Detect which cell encompasses the target text, then output its (X, Y) center coordinate. 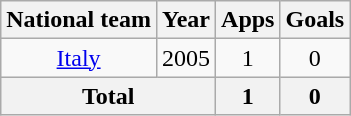
Italy (79, 58)
National team (79, 20)
2005 (186, 58)
Goals (315, 20)
Apps (248, 20)
Year (186, 20)
Total (108, 96)
